Extract the [x, y] coordinate from the center of the cell holding the provided text.  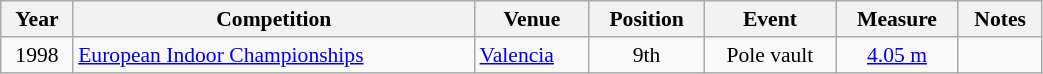
Notes [1000, 19]
European Indoor Championships [274, 55]
Position [646, 19]
Event [770, 19]
Pole vault [770, 55]
Venue [532, 19]
Valencia [532, 55]
Year [37, 19]
Measure [897, 19]
1998 [37, 55]
Competition [274, 19]
4.05 m [897, 55]
9th [646, 55]
